Extract the [X, Y] coordinate from the center of the cell holding the provided text.  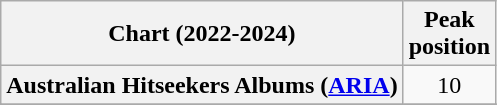
Chart (2022-2024) [202, 34]
10 [449, 85]
Australian Hitseekers Albums (ARIA) [202, 85]
Peakposition [449, 34]
